Extract the (X, Y) coordinate from the center of the cell holding the provided text.  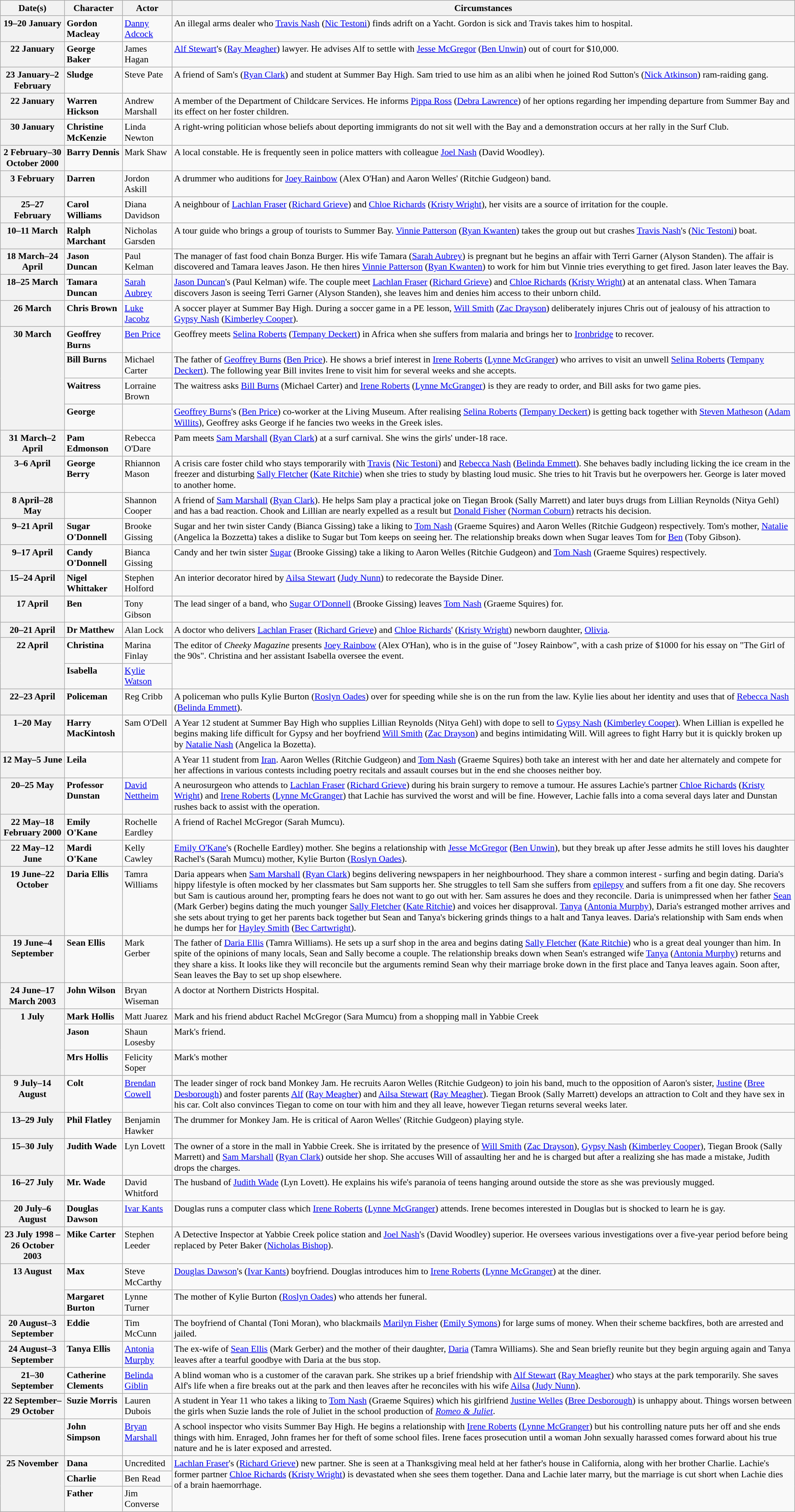
An illegal arms dealer who Travis Nash (Nic Testoni) finds adrift on a Yacht. Gordon is sick and Travis takes him to hospital. (483, 29)
Sludge (93, 81)
Danny Adcock (148, 29)
Shannon Cooper (148, 506)
Circumstances (483, 8)
22 April (32, 663)
Marina Finlay (148, 650)
Ralph Marchant (93, 236)
Tamra Williams (148, 901)
A doctor at Northern Districts Hospital. (483, 996)
Catherine Clements (93, 1380)
Nicholas Garsden (148, 236)
Jason (93, 1037)
Margaret Burton (93, 1302)
Pam Edmonson (93, 443)
Sean Ellis (93, 959)
Matt Juarez (148, 1016)
22 September–29 October (32, 1406)
18 March–24 April (32, 262)
25 November (32, 1484)
Policeman (93, 702)
Lorraine Brown (148, 392)
Waitress (93, 392)
Candy O'Donnell (93, 558)
Benjamin Hawker (148, 1126)
Diana Davidson (148, 210)
Andrew Marshall (148, 106)
Tamara Duncan (93, 287)
Bryan Wiseman (148, 996)
Leila (93, 765)
Luke Jacobz (148, 314)
1 July (32, 1042)
Geoffrey Burns (93, 339)
Darren (93, 184)
Antonia Murphy (148, 1355)
Christina (93, 650)
Kelly Cawley (148, 854)
The mother of Kylie Burton (Roslyn Oades) who attends her funeral. (483, 1302)
20 August–3 September (32, 1328)
Michael Carter (148, 365)
22–23 April (32, 702)
21–30 September (32, 1380)
26 March (32, 314)
David Nettheim (148, 796)
Carol Williams (93, 210)
Chris Brown (93, 314)
17 April (32, 610)
20–25 May (32, 796)
8 April–28 May (32, 506)
2 February–30 October 2000 (32, 158)
Harry MacKintosh (93, 733)
31 March–2 April (32, 443)
Barry Dennis (93, 158)
25–27 February (32, 210)
Warren Hickson (93, 106)
10–11 March (32, 236)
Jordon Askill (148, 184)
George (93, 417)
Steve Pate (148, 81)
3 February (32, 184)
24 August–3 September (32, 1355)
16–27 July (32, 1188)
Brooke Gissing (148, 532)
15–30 July (32, 1157)
Nigel Whittaker (93, 583)
Ben (93, 610)
Christine McKenzie (93, 132)
Character (93, 8)
Mrs Hollis (93, 1063)
George Berry (93, 475)
Uncredited (148, 1464)
Dr Matthew (93, 630)
Stephen Leeder (148, 1245)
Date(s) (32, 8)
22 May–18 February 2000 (32, 827)
Mark Gerber (148, 959)
Judith Wade (93, 1157)
Lynne Turner (148, 1302)
Mr. Wade (93, 1188)
Isabella (93, 677)
19 June–4 September (32, 959)
Rochelle Eardley (148, 827)
Candy and her twin sister Sugar (Brooke Gissing) take a liking to Aaron Welles (Ritchie Gudgeon) and Tom Nash (Graeme Squires) respectively. (483, 558)
John Simpson (93, 1438)
Bryan Marshall (148, 1438)
John Wilson (93, 996)
Father (93, 1499)
Tanya Ellis (93, 1355)
Shaun Losesby (148, 1037)
Jason Duncan (93, 262)
Douglas Dawson (93, 1214)
3–6 April (32, 475)
Bill Burns (93, 365)
Mike Carter (93, 1245)
Paul Kelman (148, 262)
Douglas runs a computer class which Irene Roberts (Lynne McGranger) attends. Irene becomes interested in Douglas but is shocked to learn he is gay. (483, 1214)
Mark Shaw (148, 158)
Steve McCarthy (148, 1277)
18–25 March (32, 287)
Charlie (93, 1479)
Lyn Lovett (148, 1157)
13–29 July (32, 1126)
Suzie Morris (93, 1406)
Brendan Cowell (148, 1094)
An interior decorator hired by Ailsa Stewart (Judy Nunn) to redecorate the Bayside Diner. (483, 583)
Dana (93, 1464)
Tim McCunn (148, 1328)
The lead singer of a band, who Sugar O'Donnell (Brooke Gissing) leaves Tom Nash (Graeme Squires) for. (483, 610)
The waitress asks Bill Burns (Michael Carter) and Irene Roberts (Lynne McGranger) is they are ready to order, and Bill asks for two game pies. (483, 392)
9 July–14 August (32, 1094)
Jim Converse (148, 1499)
12 May–5 June (32, 765)
Mark and his friend abduct Rachel McGregor (Sara Mumcu) from a shopping mall in Yabbie Creek (483, 1016)
9–17 April (32, 558)
9–21 April (32, 532)
30 January (32, 132)
The husband of Judith Wade (Lyn Lovett). He explains his wife's paranoia of teens hanging around outside the store as she was previously mugged. (483, 1188)
20–21 April (32, 630)
23 January–2 February (32, 81)
Alan Lock (148, 630)
Bianca Gissing (148, 558)
Sam O'Dell (148, 733)
A drummer who auditions for Joey Rainbow (Alex O'Han) and Aaron Welles' (Ritchie Gudgeon) band. (483, 184)
Lauren Dubois (148, 1406)
Ben Read (148, 1479)
Rebecca O'Dare (148, 443)
A neighbour of Lachlan Fraser (Richard Grieve) and Chloe Richards (Kristy Wright), her visits are a source of irritation for the couple. (483, 210)
Max (93, 1277)
22 May–12 June (32, 854)
13 August (32, 1289)
Sarah Aubrey (148, 287)
20 July–6 August (32, 1214)
Emily O'Kane (93, 827)
Alf Stewart's (Ray Meagher) lawyer. He advises Alf to settle with Jesse McGregor (Ben Unwin) out of court for $10,000. (483, 54)
Ivar Kants (148, 1214)
James Hagan (148, 54)
Tony Gibson (148, 610)
Rhiannon Mason (148, 475)
1–20 May (32, 733)
Professor Dunstan (93, 796)
Mark's friend. (483, 1037)
Daria Ellis (93, 901)
Eddie (93, 1328)
Belinda Giblin (148, 1380)
Sugar O'Donnell (93, 532)
Reg Cribb (148, 702)
Stephen Holford (148, 583)
A doctor who delivers Lachlan Fraser (Richard Grieve) and Chloe Richards' (Kristy Wright) newborn daughter, Olivia. (483, 630)
The drummer for Monkey Jam. He is critical of Aaron Welles' (Ritchie Gudgeon) playing style. (483, 1126)
Pam meets Sam Marshall (Ryan Clark) at a surf carnival. She wins the girls' under-18 race. (483, 443)
Phil Flatley (93, 1126)
Colt (93, 1094)
19 June–22 October (32, 901)
A friend of Rachel McGregor (Sarah Mumcu). (483, 827)
19–20 January (32, 29)
Ben Price (148, 339)
David Whitford (148, 1188)
Kylie Watson (148, 677)
Linda Newton (148, 132)
George Baker (93, 54)
Mardi O'Kane (93, 854)
30 March (32, 378)
Mark Hollis (93, 1016)
Felicity Soper (148, 1063)
Gordon Macleay (93, 29)
24 June–17 March 2003 (32, 996)
23 July 1998 – 26 October 2003 (32, 1245)
A local constable. He is frequently seen in police matters with colleague Joel Nash (David Woodley). (483, 158)
Actor (148, 8)
Geoffrey meets Selina Roberts (Tempany Deckert) in Africa when she suffers from malaria and brings her to Ironbridge to recover. (483, 339)
Douglas Dawson's (Ivar Kants) boyfriend. Douglas introduces him to Irene Roberts (Lynne McGranger) at the diner. (483, 1277)
Mark's mother (483, 1063)
15–24 April (32, 583)
